Return the [X, Y] coordinate for the center point of the cell that contains the specified text.  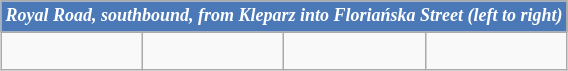
Royal Road, southbound, from Kleparz into Floriańska Street (left to right) [284, 16]
